Identify which cell holds the provided text, then report its [x, y] central coordinate. 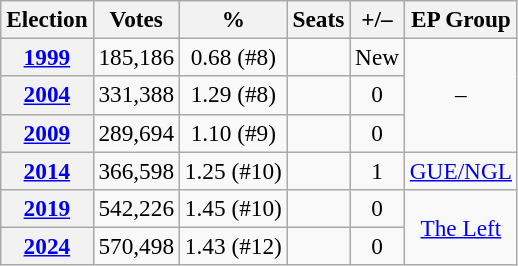
1999 [47, 57]
2009 [47, 133]
% [233, 19]
289,694 [136, 133]
– [460, 94]
2019 [47, 208]
2004 [47, 95]
2014 [47, 170]
EP Group [460, 19]
Election [47, 19]
1 [378, 170]
366,598 [136, 170]
1.25 (#10) [233, 170]
2024 [47, 246]
The Left [460, 227]
570,498 [136, 246]
+/– [378, 19]
1.10 (#9) [233, 133]
542,226 [136, 208]
GUE/NGL [460, 170]
331,388 [136, 95]
New [378, 57]
1.43 (#12) [233, 246]
0.68 (#8) [233, 57]
1.45 (#10) [233, 208]
1.29 (#8) [233, 95]
Votes [136, 19]
Seats [318, 19]
185,186 [136, 57]
